Identify which cell holds the provided text, then report its (x, y) central coordinate. 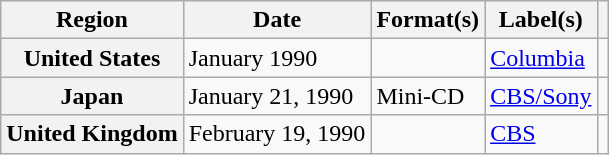
Label(s) (541, 20)
CBS (541, 134)
January 1990 (277, 58)
January 21, 1990 (277, 96)
United Kingdom (92, 134)
Format(s) (428, 20)
Columbia (541, 58)
February 19, 1990 (277, 134)
Region (92, 20)
CBS/Sony (541, 96)
Japan (92, 96)
Mini-CD (428, 96)
United States (92, 58)
Date (277, 20)
